Identify which cell holds the provided text, then report its (x, y) central coordinate. 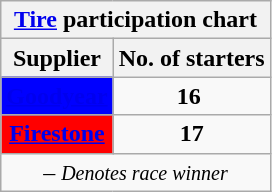
Supplier (57, 58)
Goodyear (57, 96)
No. of starters (192, 58)
– Denotes race winner (136, 172)
17 (192, 134)
Tire participation chart (136, 20)
16 (192, 96)
Firestone (57, 134)
